Find where the given text appears and provide that cell's center as (X, Y) coordinate. 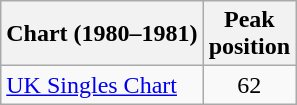
62 (249, 85)
Chart (1980–1981) (102, 34)
UK Singles Chart (102, 85)
Peakposition (249, 34)
